Identify which cell holds the provided text, then report its [x, y] central coordinate. 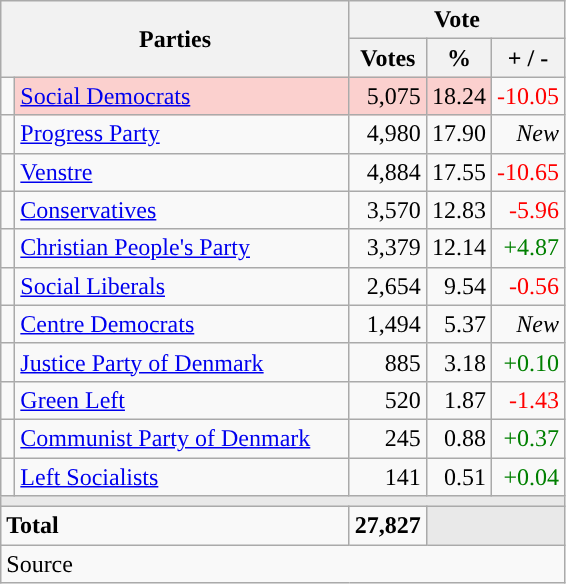
Green Left [182, 400]
+0.04 [528, 477]
Parties [176, 39]
-10.05 [528, 96]
17.55 [458, 172]
+0.10 [528, 362]
Vote [456, 20]
18.24 [458, 96]
3,570 [388, 210]
2,654 [388, 286]
885 [388, 362]
4,884 [388, 172]
520 [388, 400]
-10.65 [528, 172]
Social Liberals [182, 286]
5,075 [388, 96]
Centre Democrats [182, 324]
1.87 [458, 400]
Christian People's Party [182, 248]
3,379 [388, 248]
+ / - [528, 58]
27,827 [388, 526]
3.18 [458, 362]
+0.37 [528, 438]
0.88 [458, 438]
Communist Party of Denmark [182, 438]
Source [283, 564]
0.51 [458, 477]
+4.87 [528, 248]
4,980 [388, 134]
1,494 [388, 324]
Progress Party [182, 134]
12.83 [458, 210]
245 [388, 438]
141 [388, 477]
9.54 [458, 286]
% [458, 58]
-5.96 [528, 210]
Venstre [182, 172]
17.90 [458, 134]
5.37 [458, 324]
12.14 [458, 248]
Conservatives [182, 210]
-1.43 [528, 400]
Votes [388, 58]
Left Socialists [182, 477]
Justice Party of Denmark [182, 362]
-0.56 [528, 286]
Total [176, 526]
Social Democrats [182, 96]
